Identify which cell holds the provided text, then report its [x, y] central coordinate. 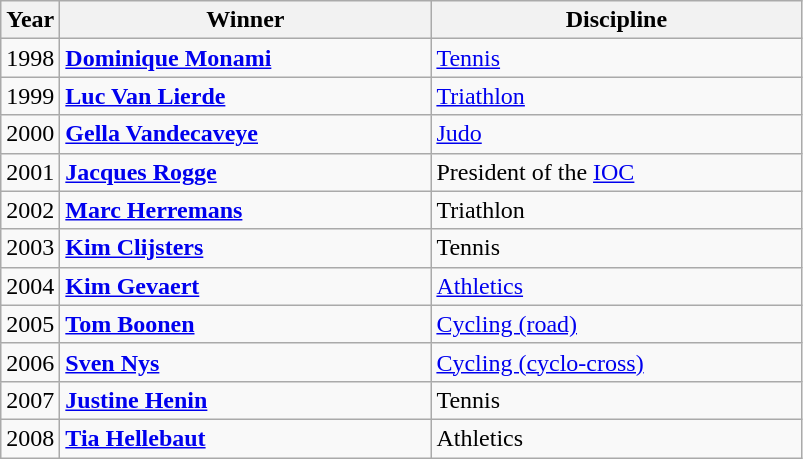
2006 [30, 362]
Dominique Monami [246, 58]
Discipline [616, 20]
2008 [30, 438]
2007 [30, 400]
1998 [30, 58]
Kim Gevaert [246, 286]
Tia Hellebaut [246, 438]
2005 [30, 324]
Cycling (road) [616, 324]
2003 [30, 248]
2000 [30, 134]
Tom Boonen [246, 324]
Jacques Rogge [246, 172]
Kim Clijsters [246, 248]
Year [30, 20]
Justine Henin [246, 400]
Gella Vandecaveye [246, 134]
President of the IOC [616, 172]
Judo [616, 134]
Sven Nys [246, 362]
2001 [30, 172]
Marc Herremans [246, 210]
2002 [30, 210]
Luc Van Lierde [246, 96]
1999 [30, 96]
Cycling (cyclo-cross) [616, 362]
2004 [30, 286]
Winner [246, 20]
